Find where the given text appears and provide that cell's center as (X, Y) coordinate. 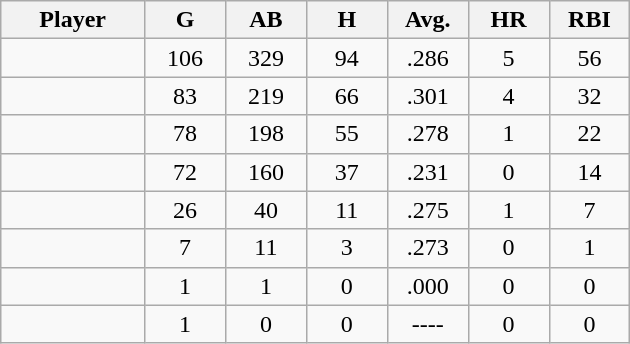
H (346, 20)
.000 (428, 286)
3 (346, 248)
.275 (428, 210)
.286 (428, 58)
22 (590, 134)
32 (590, 96)
RBI (590, 20)
55 (346, 134)
66 (346, 96)
---- (428, 324)
160 (266, 172)
37 (346, 172)
198 (266, 134)
5 (508, 58)
14 (590, 172)
56 (590, 58)
83 (186, 96)
G (186, 20)
219 (266, 96)
HR (508, 20)
.273 (428, 248)
.231 (428, 172)
78 (186, 134)
AB (266, 20)
4 (508, 96)
.278 (428, 134)
106 (186, 58)
.301 (428, 96)
26 (186, 210)
Player (73, 20)
Avg. (428, 20)
329 (266, 58)
72 (186, 172)
40 (266, 210)
94 (346, 58)
